Pinpoint the cell where the given text exists, returning its [x, y] midpoint coordinate. 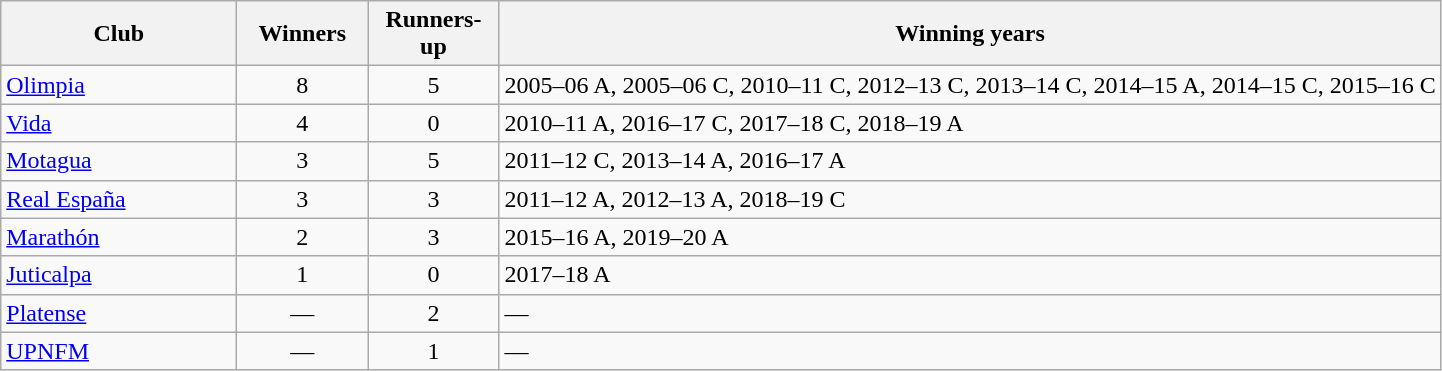
Real España [119, 199]
UPNFM [119, 351]
Winners [302, 34]
Winning years [970, 34]
2011–12 A, 2012–13 A, 2018–19 C [970, 199]
Runners-up [434, 34]
4 [302, 123]
2015–16 A, 2019–20 A [970, 237]
Vida [119, 123]
Juticalpa [119, 275]
2010–11 A, 2016–17 C, 2017–18 C, 2018–19 A [970, 123]
Club [119, 34]
2011–12 C, 2013–14 A, 2016–17 A [970, 161]
Olimpia [119, 85]
8 [302, 85]
Motagua [119, 161]
2017–18 A [970, 275]
Platense [119, 313]
Marathón [119, 237]
2005–06 A, 2005–06 C, 2010–11 C, 2012–13 C, 2013–14 C, 2014–15 A, 2014–15 C, 2015–16 C [970, 85]
